Provide the [x, y] coordinate of the cell's center where the given text is located.  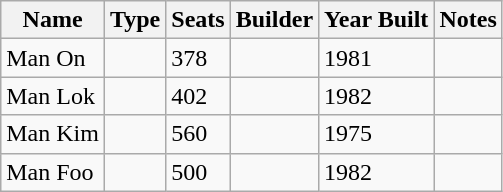
Name [53, 20]
500 [198, 172]
560 [198, 134]
1981 [376, 58]
Notes [468, 20]
Man Kim [53, 134]
Builder [274, 20]
Man Lok [53, 96]
402 [198, 96]
Year Built [376, 20]
Seats [198, 20]
1975 [376, 134]
Man On [53, 58]
378 [198, 58]
Man Foo [53, 172]
Type [134, 20]
